Capture the cell that displays the provided text and extract its [X, Y] central coordinate. 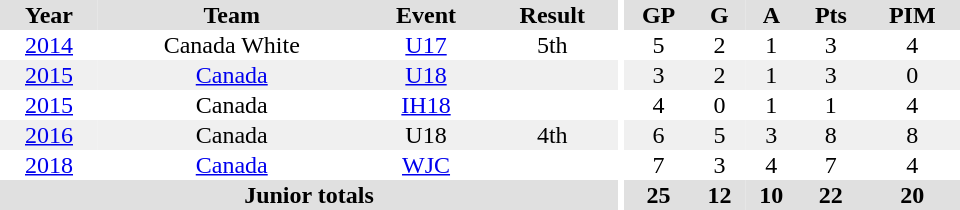
12 [719, 195]
Year [49, 15]
G [719, 15]
5th [552, 45]
22 [830, 195]
Team [232, 15]
PIM [912, 15]
Canada White [232, 45]
20 [912, 195]
Junior totals [309, 195]
2016 [49, 135]
GP [659, 15]
10 [771, 195]
Pts [830, 15]
IH18 [426, 105]
Event [426, 15]
U17 [426, 45]
Result [552, 15]
2018 [49, 165]
2014 [49, 45]
6 [659, 135]
A [771, 15]
25 [659, 195]
4th [552, 135]
WJC [426, 165]
